Extract the (X, Y) coordinate from the center of the cell holding the provided text.  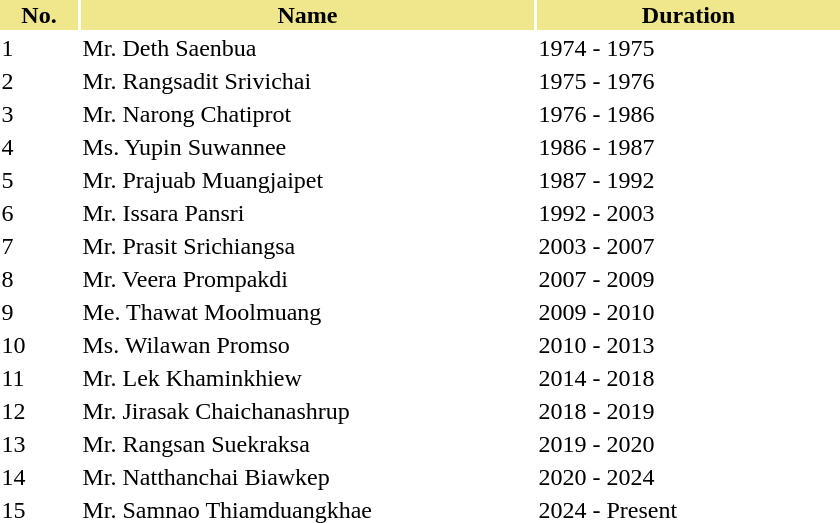
Duration (688, 15)
3 (39, 114)
10 (39, 345)
1987 - 1992 (688, 180)
2007 - 2009 (688, 279)
7 (39, 246)
1975 - 1976 (688, 81)
Ms. Wilawan Promso (308, 345)
1 (39, 48)
Mr. Prasit Srichiangsa (308, 246)
Me. Thawat Moolmuang (308, 312)
13 (39, 444)
11 (39, 378)
No. (39, 15)
5 (39, 180)
2009 - 2010 (688, 312)
Mr. Jirasak Chaichanashrup (308, 411)
1986 - 1987 (688, 147)
2 (39, 81)
1976 - 1986 (688, 114)
12 (39, 411)
Mr. Rangsadit Srivichai (308, 81)
Mr. Lek Khaminkhiew (308, 378)
Mr. Deth Saenbua (308, 48)
Mr. Prajuab Muangjaipet (308, 180)
2018 - 2019 (688, 411)
Mr. Natthanchai Biawkep (308, 477)
Mr. Issara Pansri (308, 213)
2014 - 2018 (688, 378)
Mr. Veera Prompakdi (308, 279)
2020 - 2024 (688, 477)
Name (308, 15)
2010 - 2013 (688, 345)
14 (39, 477)
1974 - 1975 (688, 48)
Mr. Rangsan Suekraksa (308, 444)
2019 - 2020 (688, 444)
2003 - 2007 (688, 246)
6 (39, 213)
1992 - 2003 (688, 213)
Mr. Narong Chatiprot (308, 114)
4 (39, 147)
9 (39, 312)
8 (39, 279)
Ms. Yupin Suwannee (308, 147)
